Locate the cell with the specified text and output its (X, Y) center coordinate. 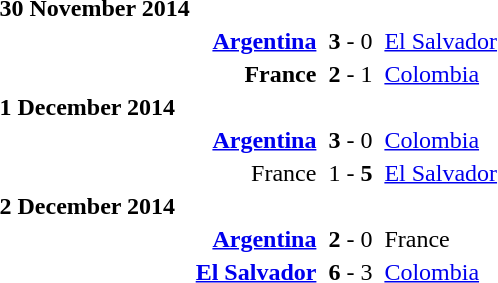
2 - 0 (350, 239)
2 - 1 (350, 74)
1 - 5 (350, 173)
